Output the (X, Y) coordinate of the center of the cell containing the given text.  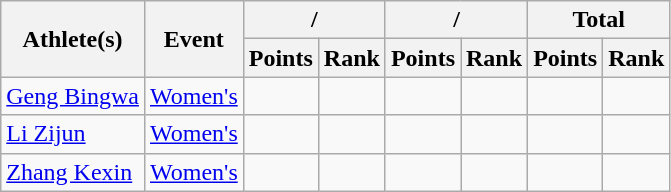
Zhang Kexin (73, 172)
Geng Bingwa (73, 96)
Event (194, 39)
Total (599, 20)
Li Zijun (73, 134)
Athlete(s) (73, 39)
